Find where the given text appears and provide that cell's center as (x, y) coordinate. 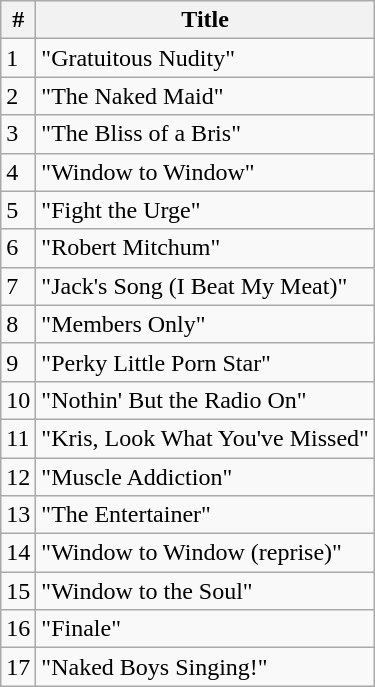
"Nothin' But the Radio On" (206, 400)
"Window to Window" (206, 172)
2 (18, 96)
1 (18, 58)
"Jack's Song (I Beat My Meat)" (206, 286)
17 (18, 667)
"Members Only" (206, 324)
"The Naked Maid" (206, 96)
# (18, 20)
9 (18, 362)
"Window to Window (reprise)" (206, 553)
"Window to the Soul" (206, 591)
4 (18, 172)
"Perky Little Porn Star" (206, 362)
16 (18, 629)
"Muscle Addiction" (206, 477)
"Robert Mitchum" (206, 248)
10 (18, 400)
"Finale" (206, 629)
12 (18, 477)
14 (18, 553)
15 (18, 591)
Title (206, 20)
6 (18, 248)
13 (18, 515)
3 (18, 134)
"Kris, Look What You've Missed" (206, 438)
7 (18, 286)
"Fight the Urge" (206, 210)
"Naked Boys Singing!" (206, 667)
5 (18, 210)
"The Entertainer" (206, 515)
11 (18, 438)
"The Bliss of a Bris" (206, 134)
8 (18, 324)
"Gratuitous Nudity" (206, 58)
